Find where the given text appears and provide that cell's center as (X, Y) coordinate. 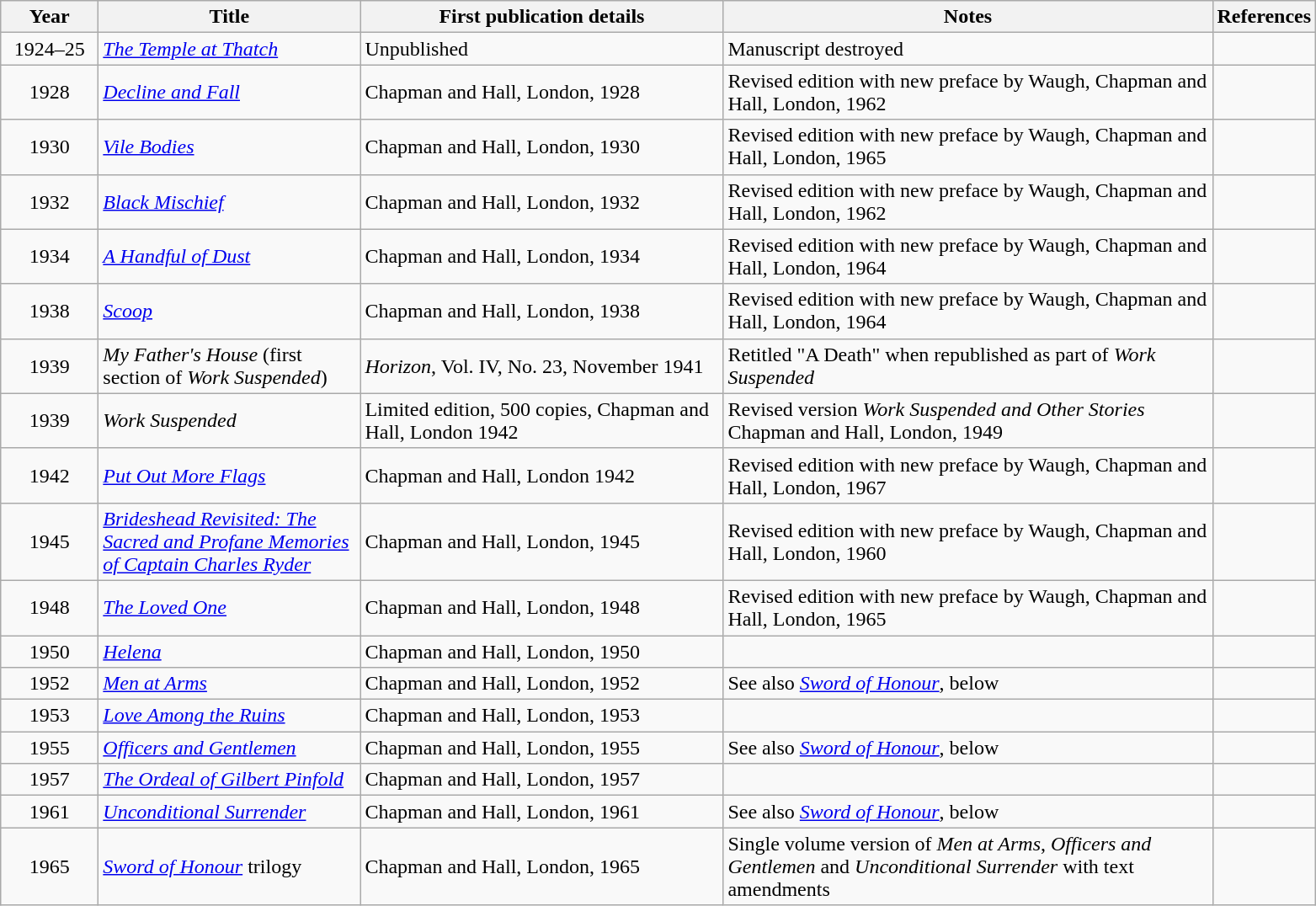
Helena (229, 651)
Horizon, Vol. IV, No. 23, November 1941 (542, 365)
Chapman and Hall, London, 1928 (542, 93)
Chapman and Hall, London, 1953 (542, 716)
Brideshead Revisited: The Sacred and Profane Memories of Captain Charles Ryder (229, 541)
Chapman and Hall, London, 1965 (542, 866)
Work Suspended (229, 421)
The Ordeal of Gilbert Pinfold (229, 780)
Scoop (229, 312)
Revised edition with new preface by Waugh, Chapman and Hall, London, 1967 (968, 475)
My Father's House (first section of Work Suspended) (229, 365)
1932 (50, 202)
Year (50, 17)
1955 (50, 748)
1961 (50, 812)
Chapman and Hall, London, 1957 (542, 780)
Single volume version of Men at Arms, Officers and Gentlemen and Unconditional Surrender with text amendments (968, 866)
Chapman and Hall, London 1942 (542, 475)
Chapman and Hall, London, 1938 (542, 312)
1950 (50, 651)
Chapman and Hall, London, 1932 (542, 202)
Vile Bodies (229, 147)
1942 (50, 475)
1934 (50, 256)
1953 (50, 716)
The Temple at Thatch (229, 49)
Notes (968, 17)
Officers and Gentlemen (229, 748)
Decline and Fall (229, 93)
Retitled "A Death" when republished as part of Work Suspended (968, 365)
A Handful of Dust (229, 256)
Manuscript destroyed (968, 49)
1930 (50, 147)
Love Among the Ruins (229, 716)
1965 (50, 866)
Revised edition with new preface by Waugh, Chapman and Hall, London, 1960 (968, 541)
1938 (50, 312)
Unpublished (542, 49)
Title (229, 17)
Chapman and Hall, London, 1934 (542, 256)
Revised version Work Suspended and Other Stories Chapman and Hall, London, 1949 (968, 421)
Limited edition, 500 copies, Chapman and Hall, London 1942 (542, 421)
First publication details (542, 17)
Men at Arms (229, 684)
References (1265, 17)
1928 (50, 93)
Sword of Honour trilogy (229, 866)
Chapman and Hall, London, 1930 (542, 147)
1945 (50, 541)
Chapman and Hall, London, 1945 (542, 541)
1952 (50, 684)
Chapman and Hall, London, 1950 (542, 651)
1948 (50, 608)
Chapman and Hall, London, 1961 (542, 812)
The Loved One (229, 608)
1924–25 (50, 49)
Chapman and Hall, London, 1948 (542, 608)
Unconditional Surrender (229, 812)
Black Mischief (229, 202)
1957 (50, 780)
Chapman and Hall, London, 1952 (542, 684)
Chapman and Hall, London, 1955 (542, 748)
Put Out More Flags (229, 475)
